Locate the cell with the specified text and output its [X, Y] center coordinate. 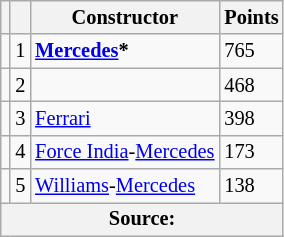
138 [251, 186]
Points [251, 17]
Ferrari [124, 118]
2 [20, 85]
Williams-Mercedes [124, 186]
5 [20, 186]
3 [20, 118]
Constructor [124, 17]
Force India-Mercedes [124, 152]
468 [251, 85]
173 [251, 152]
1 [20, 51]
4 [20, 152]
Mercedes* [124, 51]
Source: [142, 219]
398 [251, 118]
765 [251, 51]
